Provide the (x, y) coordinate of the cell's center where the given text is located.  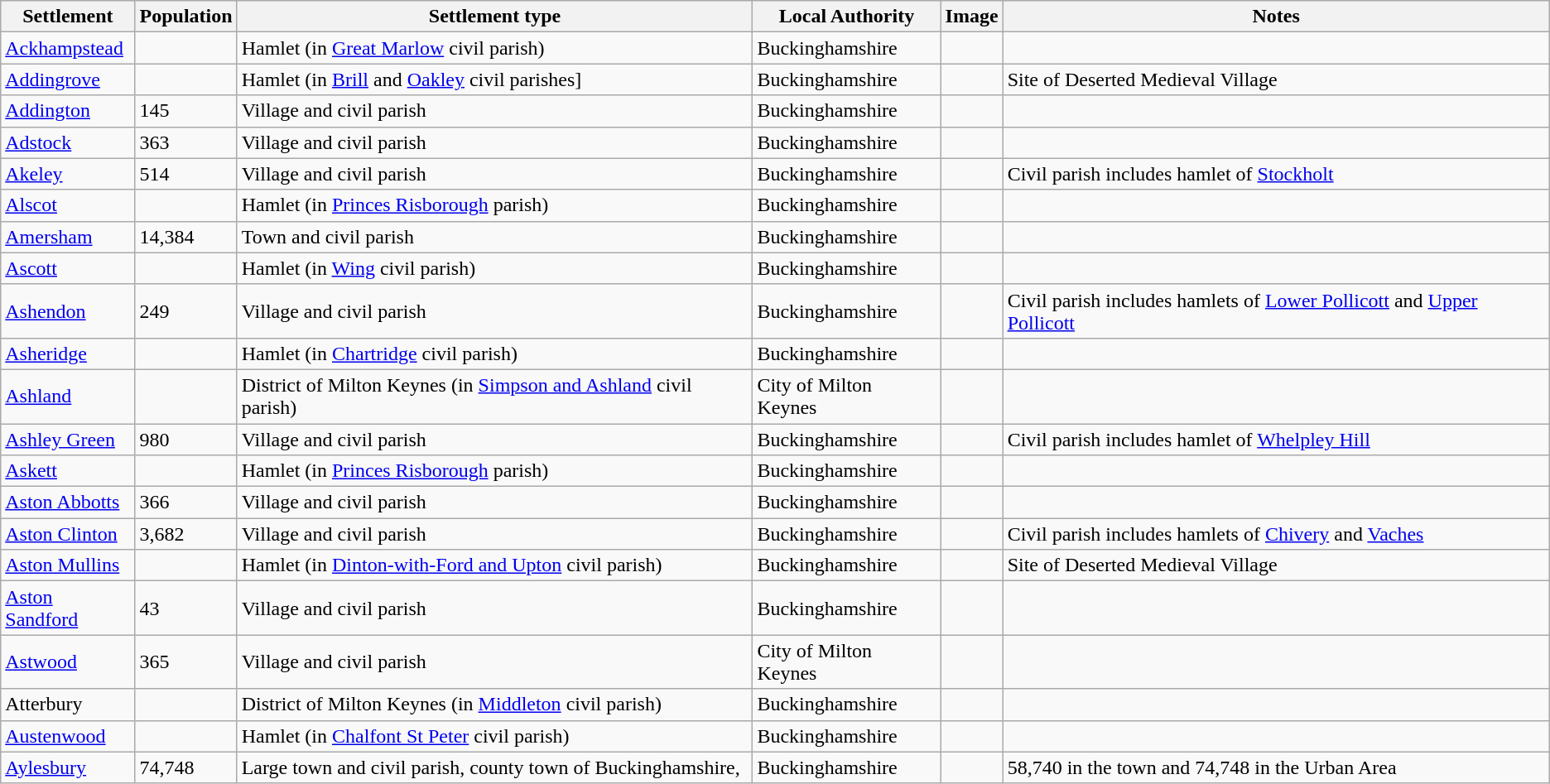
Hamlet (in Wing civil parish) (495, 268)
Hamlet (in Great Marlow civil parish) (495, 48)
Aston Clinton (68, 534)
Civil parish includes hamlets of Chivery and Vaches (1276, 534)
Ackhampstead (68, 48)
Aylesbury (68, 767)
Askett (68, 471)
Hamlet (in Dinton-with-Ford and Upton civil parish) (495, 565)
Addington (68, 111)
Aston Sandford (68, 608)
Atterbury (68, 705)
Astwood (68, 662)
District of Milton Keynes (in Simpson and Ashland civil parish) (495, 396)
3,682 (185, 534)
Austenwood (68, 736)
Notes (1276, 17)
514 (185, 174)
Aston Mullins (68, 565)
Hamlet (in Chalfont St Peter civil parish) (495, 736)
366 (185, 503)
Hamlet (in Brill and Oakley civil parishes] (495, 79)
365 (185, 662)
145 (185, 111)
249 (185, 311)
Ashendon (68, 311)
Large town and civil parish, county town of Buckinghamshire, (495, 767)
Ashland (68, 396)
Civil parish includes hamlet of Stockholt (1276, 174)
Aston Abbotts (68, 503)
43 (185, 608)
Population (185, 17)
14,384 (185, 237)
363 (185, 142)
Hamlet (in Chartridge civil parish) (495, 354)
Local Authority (846, 17)
Town and civil parish (495, 237)
Addingrove (68, 79)
Settlement type (495, 17)
Settlement (68, 17)
Asheridge (68, 354)
Civil parish includes hamlet of Whelpley Hill (1276, 440)
Amersham (68, 237)
Civil parish includes hamlets of Lower Pollicott and Upper Pollicott (1276, 311)
Image (972, 17)
Adstock (68, 142)
Alscot (68, 205)
District of Milton Keynes (in Middleton civil parish) (495, 705)
58,740 in the town and 74,748 in the Urban Area (1276, 767)
980 (185, 440)
74,748 (185, 767)
Akeley (68, 174)
Ascott (68, 268)
Ashley Green (68, 440)
